Output the [X, Y] coordinate of the center of the cell containing the given text.  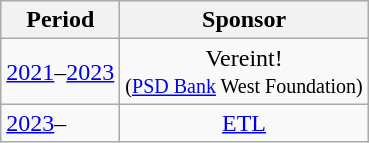
Vereint!(PSD Bank West Foundation) [244, 72]
2021–2023 [60, 72]
Period [60, 20]
Sponsor [244, 20]
2023– [60, 123]
ETL [244, 123]
